From the cell containing the given text, extract its center point as [x, y] coordinate. 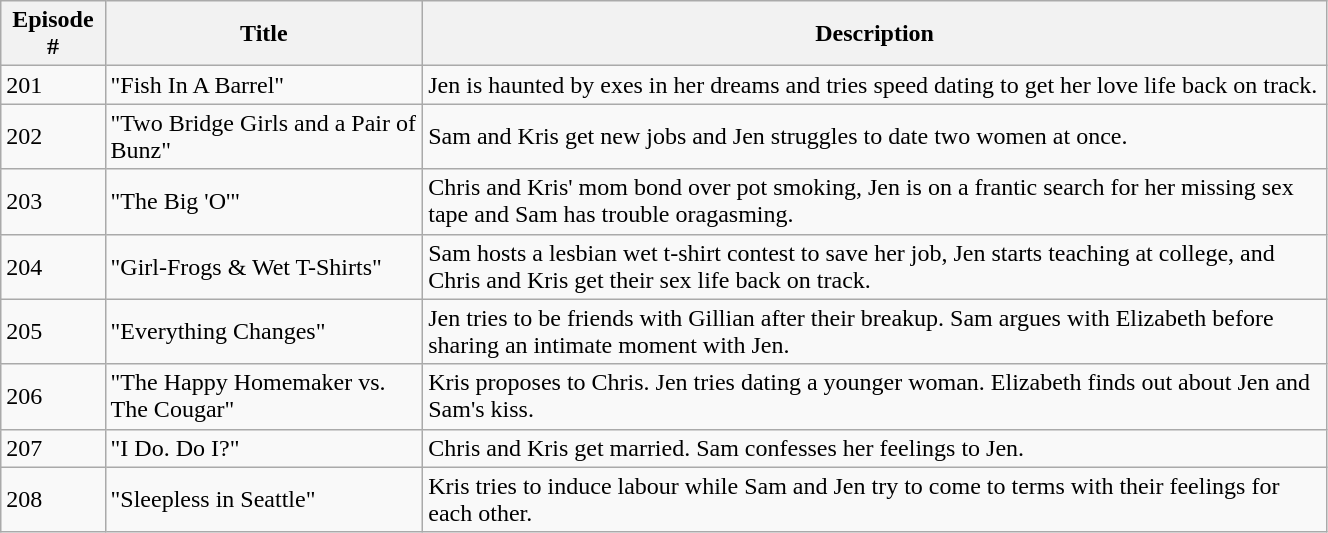
208 [53, 500]
"Two Bridge Girls and a Pair of Bunz" [264, 136]
Kris proposes to Chris. Jen tries dating a younger woman. Elizabeth finds out about Jen and Sam's kiss. [875, 396]
Title [264, 34]
Sam hosts a lesbian wet t-shirt contest to save her job, Jen starts teaching at college, and Chris and Kris get their sex life back on track. [875, 266]
202 [53, 136]
Kris tries to induce labour while Sam and Jen try to come to terms with their feelings for each other. [875, 500]
"The Big 'O'" [264, 202]
"Everything Changes" [264, 332]
Sam and Kris get new jobs and Jen struggles to date two women at once. [875, 136]
Jen tries to be friends with Gillian after their breakup. Sam argues with Elizabeth before sharing an intimate moment with Jen. [875, 332]
Chris and Kris' mom bond over pot smoking, Jen is on a frantic search for her missing sex tape and Sam has trouble oragasming. [875, 202]
"Fish In A Barrel" [264, 85]
207 [53, 448]
Chris and Kris get married. Sam confesses her feelings to Jen. [875, 448]
201 [53, 85]
206 [53, 396]
Description [875, 34]
"Girl-Frogs & Wet T-Shirts" [264, 266]
"Sleepless in Seattle" [264, 500]
"The Happy Homemaker vs. The Cougar" [264, 396]
Jen is haunted by exes in her dreams and tries speed dating to get her love life back on track. [875, 85]
203 [53, 202]
205 [53, 332]
Episode # [53, 34]
"I Do. Do I?" [264, 448]
204 [53, 266]
